Detect which cell encompasses the target text, then output its [X, Y] center coordinate. 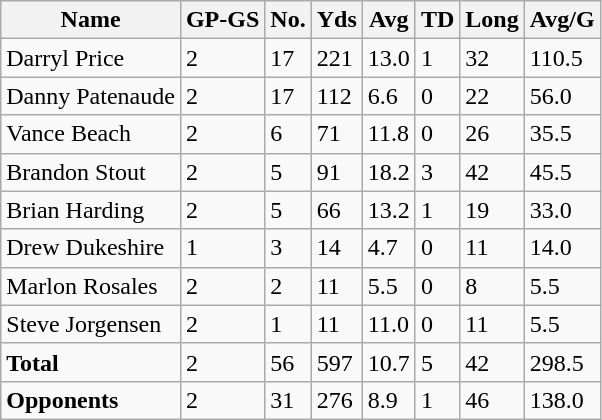
Marlon Rosales [91, 286]
18.2 [388, 172]
66 [336, 210]
276 [336, 400]
45.5 [562, 172]
33.0 [562, 210]
Danny Patenaude [91, 96]
112 [336, 96]
35.5 [562, 134]
Yds [336, 20]
No. [288, 20]
221 [336, 58]
Vance Beach [91, 134]
Avg [388, 20]
GP-GS [222, 20]
138.0 [562, 400]
Opponents [91, 400]
Total [91, 362]
Steve Jorgensen [91, 324]
Name [91, 20]
298.5 [562, 362]
13.0 [388, 58]
110.5 [562, 58]
11.0 [388, 324]
31 [288, 400]
4.7 [388, 248]
56 [288, 362]
597 [336, 362]
56.0 [562, 96]
14 [336, 248]
8.9 [388, 400]
91 [336, 172]
13.2 [388, 210]
Drew Dukeshire [91, 248]
Brandon Stout [91, 172]
8 [492, 286]
Darryl Price [91, 58]
6.6 [388, 96]
Avg/G [562, 20]
71 [336, 134]
26 [492, 134]
14.0 [562, 248]
19 [492, 210]
46 [492, 400]
TD [437, 20]
6 [288, 134]
11.8 [388, 134]
10.7 [388, 362]
Brian Harding [91, 210]
32 [492, 58]
22 [492, 96]
Long [492, 20]
